Identify which cell holds the provided text, then report its (x, y) central coordinate. 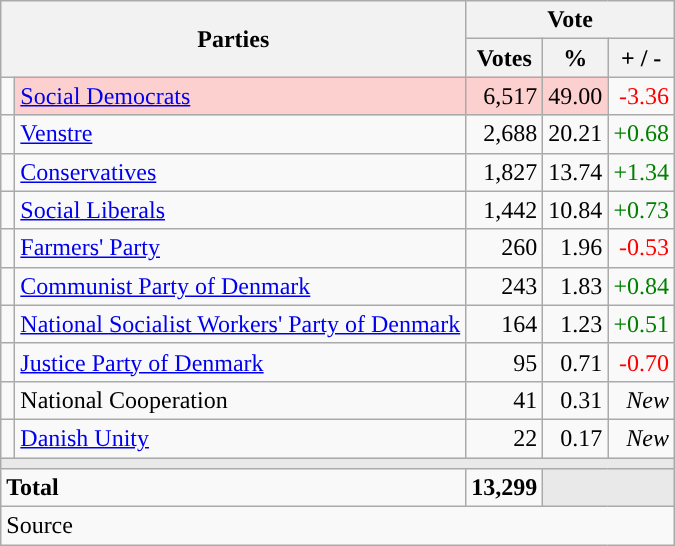
Communist Party of Denmark (240, 286)
-0.53 (642, 248)
49.00 (576, 96)
0.71 (576, 362)
243 (504, 286)
Conservatives (240, 172)
National Cooperation (240, 400)
95 (504, 362)
Danish Unity (240, 438)
Vote (570, 20)
-0.70 (642, 362)
1.23 (576, 324)
0.17 (576, 438)
1,442 (504, 210)
10.84 (576, 210)
1,827 (504, 172)
+0.51 (642, 324)
+0.73 (642, 210)
Justice Party of Denmark (240, 362)
Social Democrats (240, 96)
% (576, 58)
1.83 (576, 286)
Parties (234, 39)
20.21 (576, 134)
1.96 (576, 248)
-3.36 (642, 96)
+0.68 (642, 134)
6,517 (504, 96)
Source (338, 526)
Social Liberals (240, 210)
260 (504, 248)
2,688 (504, 134)
Votes (504, 58)
+1.34 (642, 172)
13,299 (504, 488)
Venstre (240, 134)
Farmers' Party (240, 248)
+0.84 (642, 286)
164 (504, 324)
+ / - (642, 58)
13.74 (576, 172)
0.31 (576, 400)
National Socialist Workers' Party of Denmark (240, 324)
Total (234, 488)
41 (504, 400)
22 (504, 438)
